Pinpoint the cell where the given text exists, returning its [X, Y] midpoint coordinate. 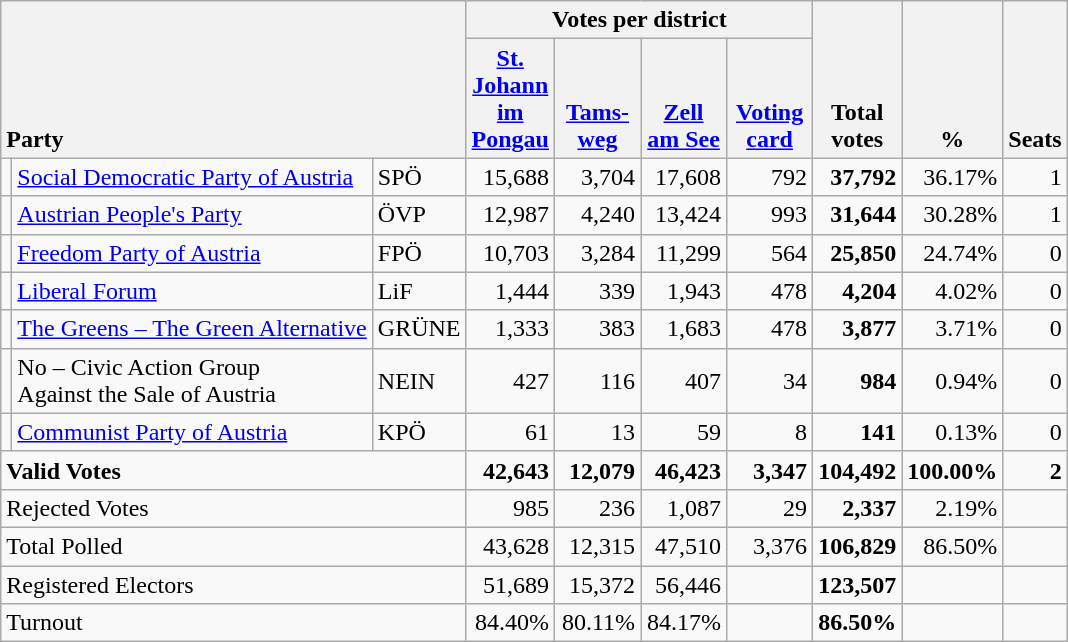
No – Civic Action GroupAgainst the Sale of Austria [192, 380]
29 [770, 508]
100.00% [952, 470]
61 [510, 432]
123,507 [858, 585]
984 [858, 380]
84.40% [510, 623]
383 [597, 329]
3.71% [952, 329]
Liberal Forum [192, 291]
104,492 [858, 470]
11,299 [684, 253]
FPÖ [419, 253]
427 [510, 380]
Austrian People's Party [192, 215]
3,347 [770, 470]
Total Polled [234, 546]
Communist Party of Austria [192, 432]
3,877 [858, 329]
25,850 [858, 253]
Rejected Votes [234, 508]
31,644 [858, 215]
2.19% [952, 508]
2,337 [858, 508]
12,987 [510, 215]
Zellam See [684, 98]
106,829 [858, 546]
15,688 [510, 177]
15,372 [597, 585]
993 [770, 215]
Totalvotes [858, 80]
80.11% [597, 623]
KPÖ [419, 432]
47,510 [684, 546]
Party [234, 80]
51,689 [510, 585]
1,333 [510, 329]
407 [684, 380]
St.JohannimPongau [510, 98]
46,423 [684, 470]
Votingcard [770, 98]
56,446 [684, 585]
141 [858, 432]
985 [510, 508]
4.02% [952, 291]
564 [770, 253]
10,703 [510, 253]
NEIN [419, 380]
Registered Electors [234, 585]
17,608 [684, 177]
236 [597, 508]
% [952, 80]
Seats [1035, 80]
ÖVP [419, 215]
Social Democratic Party of Austria [192, 177]
8 [770, 432]
24.74% [952, 253]
3,284 [597, 253]
Freedom Party of Austria [192, 253]
339 [597, 291]
43,628 [510, 546]
13,424 [684, 215]
2 [1035, 470]
1,943 [684, 291]
1,683 [684, 329]
3,704 [597, 177]
Tams-weg [597, 98]
Valid Votes [234, 470]
30.28% [952, 215]
4,204 [858, 291]
42,643 [510, 470]
1,444 [510, 291]
36.17% [952, 177]
The Greens – The Green Alternative [192, 329]
Votes per district [640, 20]
SPÖ [419, 177]
37,792 [858, 177]
Turnout [234, 623]
84.17% [684, 623]
0.94% [952, 380]
0.13% [952, 432]
792 [770, 177]
1,087 [684, 508]
LiF [419, 291]
12,315 [597, 546]
116 [597, 380]
34 [770, 380]
3,376 [770, 546]
12,079 [597, 470]
59 [684, 432]
4,240 [597, 215]
13 [597, 432]
GRÜNE [419, 329]
